Locate the cell with the specified text and output its [X, Y] center coordinate. 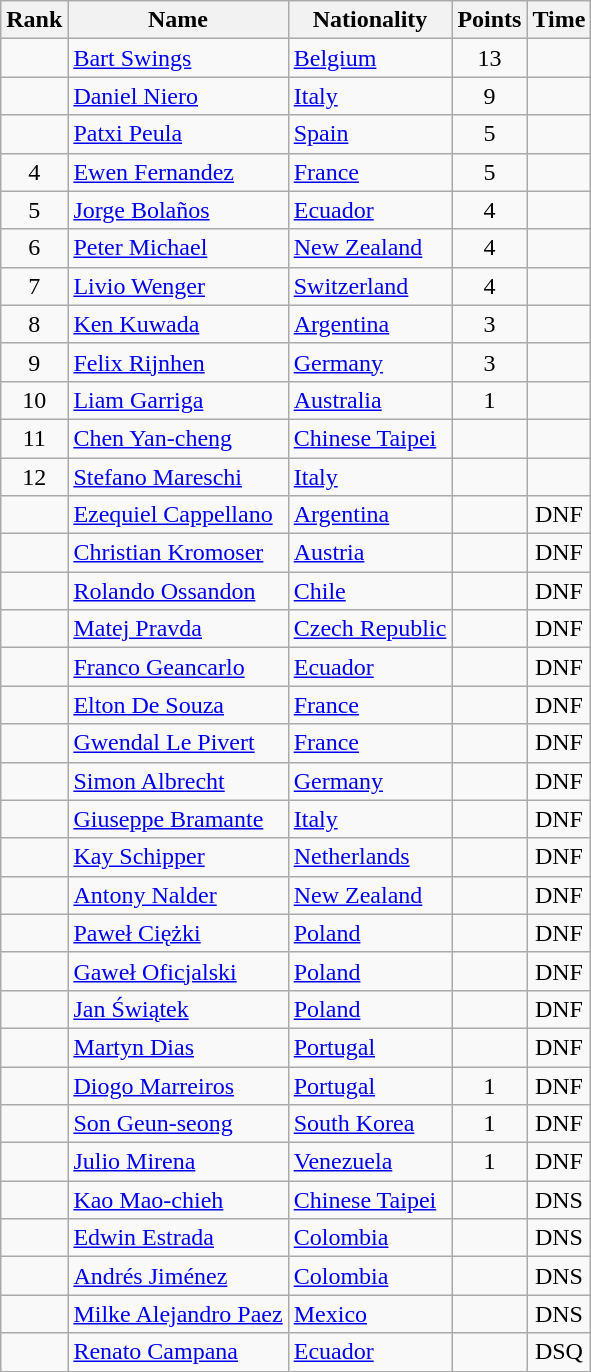
6 [34, 248]
Ewen Fernandez [178, 172]
Simon Albrecht [178, 781]
Martyn Dias [178, 1047]
Ken Kuwada [178, 324]
Liam Garriga [178, 400]
Giuseppe Bramante [178, 819]
DSQ [559, 1352]
Switzerland [370, 286]
Renato Campana [178, 1352]
Kay Schipper [178, 857]
Jorge Bolaños [178, 210]
Kao Mao-chieh [178, 1200]
Felix Rijnhen [178, 362]
Daniel Niero [178, 96]
Diogo Marreiros [178, 1085]
Franco Geancarlo [178, 667]
Peter Michael [178, 248]
10 [34, 400]
Edwin Estrada [178, 1238]
13 [490, 58]
Andrés Jiménez [178, 1276]
Bart Swings [178, 58]
11 [34, 438]
Austria [370, 553]
Mexico [370, 1314]
Jan Świątek [178, 1009]
8 [34, 324]
Rank [34, 20]
Elton De Souza [178, 705]
Chile [370, 591]
Julio Mirena [178, 1162]
Czech Republic [370, 629]
Antony Nalder [178, 895]
Rolando Ossandon [178, 591]
Patxi Peula [178, 134]
South Korea [370, 1124]
Christian Kromoser [178, 553]
Netherlands [370, 857]
Spain [370, 134]
Australia [370, 400]
Name [178, 20]
Gaweł Oficjalski [178, 971]
Paweł Ciężki [178, 933]
Milke Alejandro Paez [178, 1314]
Chen Yan-cheng [178, 438]
Time [559, 20]
Livio Wenger [178, 286]
Son Geun-seong [178, 1124]
Points [490, 20]
Matej Pravda [178, 629]
7 [34, 286]
Gwendal Le Pivert [178, 743]
12 [34, 477]
Nationality [370, 20]
Belgium [370, 58]
Ezequiel Cappellano [178, 515]
Venezuela [370, 1162]
Stefano Mareschi [178, 477]
